Pinpoint the cell where the given text exists, returning its [X, Y] midpoint coordinate. 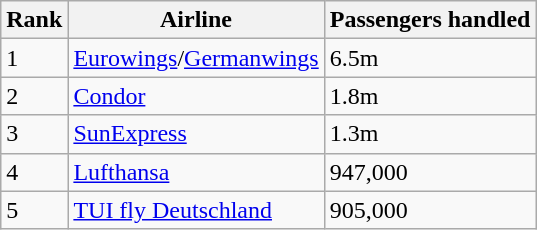
905,000 [430, 210]
Lufthansa [196, 172]
TUI fly Deutschland [196, 210]
Condor [196, 96]
Airline [196, 20]
1 [34, 58]
SunExpress [196, 134]
947,000 [430, 172]
6.5m [430, 58]
1.3m [430, 134]
3 [34, 134]
5 [34, 210]
1.8m [430, 96]
Rank [34, 20]
Passengers handled [430, 20]
4 [34, 172]
Eurowings/Germanwings [196, 58]
2 [34, 96]
